Output the [x, y] coordinate of the center of the cell containing the given text.  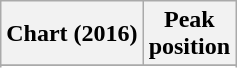
Chart (2016) [72, 34]
Peakposition [189, 34]
